Output the [X, Y] coordinate of the center of the cell containing the given text.  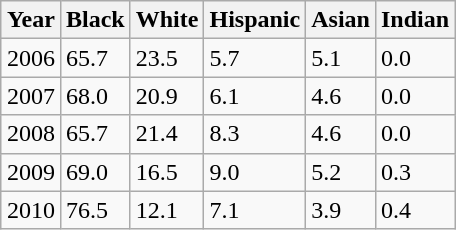
5.2 [341, 172]
69.0 [95, 172]
7.1 [255, 210]
3.9 [341, 210]
Black [95, 20]
76.5 [95, 210]
2007 [30, 96]
2010 [30, 210]
5.1 [341, 58]
21.4 [167, 134]
Year [30, 20]
9.0 [255, 172]
White [167, 20]
0.3 [414, 172]
5.7 [255, 58]
0.4 [414, 210]
Indian [414, 20]
68.0 [95, 96]
16.5 [167, 172]
Hispanic [255, 20]
2009 [30, 172]
23.5 [167, 58]
20.9 [167, 96]
2008 [30, 134]
6.1 [255, 96]
Asian [341, 20]
2006 [30, 58]
8.3 [255, 134]
12.1 [167, 210]
